For the text-containing cell, return its midpoint in (x, y) coordinate format. 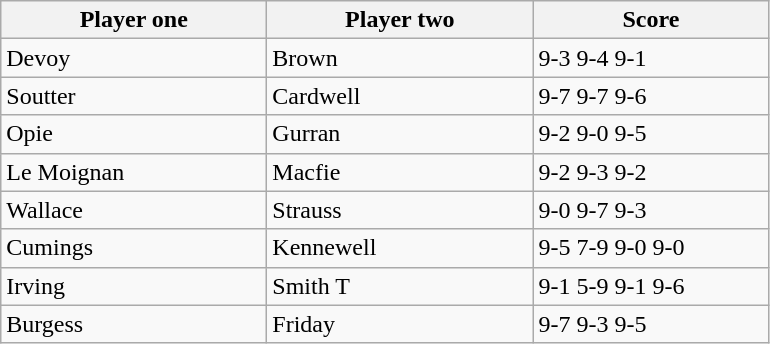
9-7 9-7 9-6 (651, 96)
Devoy (134, 58)
9-5 7-9 9-0 9-0 (651, 248)
Cardwell (400, 96)
9-2 9-3 9-2 (651, 172)
Friday (400, 324)
Wallace (134, 210)
Soutter (134, 96)
Burgess (134, 324)
Smith T (400, 286)
Score (651, 20)
Player one (134, 20)
Player two (400, 20)
9-2 9-0 9-5 (651, 134)
9-1 5-9 9-1 9-6 (651, 286)
9-7 9-3 9-5 (651, 324)
Kennewell (400, 248)
Gurran (400, 134)
9-3 9-4 9-1 (651, 58)
Opie (134, 134)
Cumings (134, 248)
Strauss (400, 210)
Macfie (400, 172)
Irving (134, 286)
9-0 9-7 9-3 (651, 210)
Brown (400, 58)
Le Moignan (134, 172)
